Identify which cell holds the provided text, then report its [x, y] central coordinate. 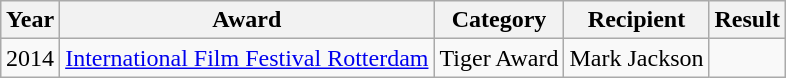
Year [30, 20]
Mark Jackson [636, 58]
2014 [30, 58]
Award [247, 20]
International Film Festival Rotterdam [247, 58]
Recipient [636, 20]
Category [499, 20]
Result [747, 20]
Tiger Award [499, 58]
